Extract the [X, Y] coordinate from the center of the cell holding the provided text.  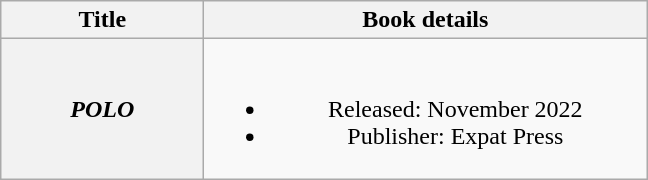
Title [102, 20]
POLO [102, 109]
Released: November 2022Publisher: Expat Press [426, 109]
Book details [426, 20]
